Search for the cell housing the specified text and yield its [X, Y] center coordinate. 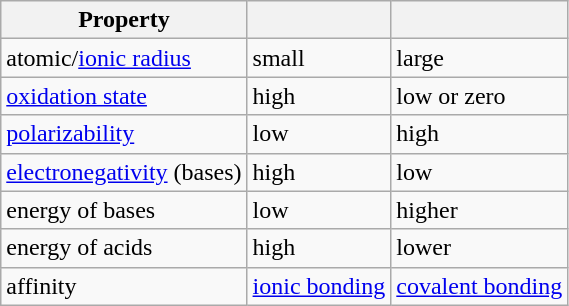
polarizability [124, 134]
electronegativity (bases) [124, 172]
energy of bases [124, 210]
covalent bonding [480, 286]
lower [480, 248]
oxidation state [124, 96]
low or zero [480, 96]
atomic/ionic radius [124, 58]
energy of acids [124, 248]
affinity [124, 286]
large [480, 58]
ionic bonding [319, 286]
higher [480, 210]
Property [124, 20]
small [319, 58]
